Return [x, y] of the center of cell containing provided text 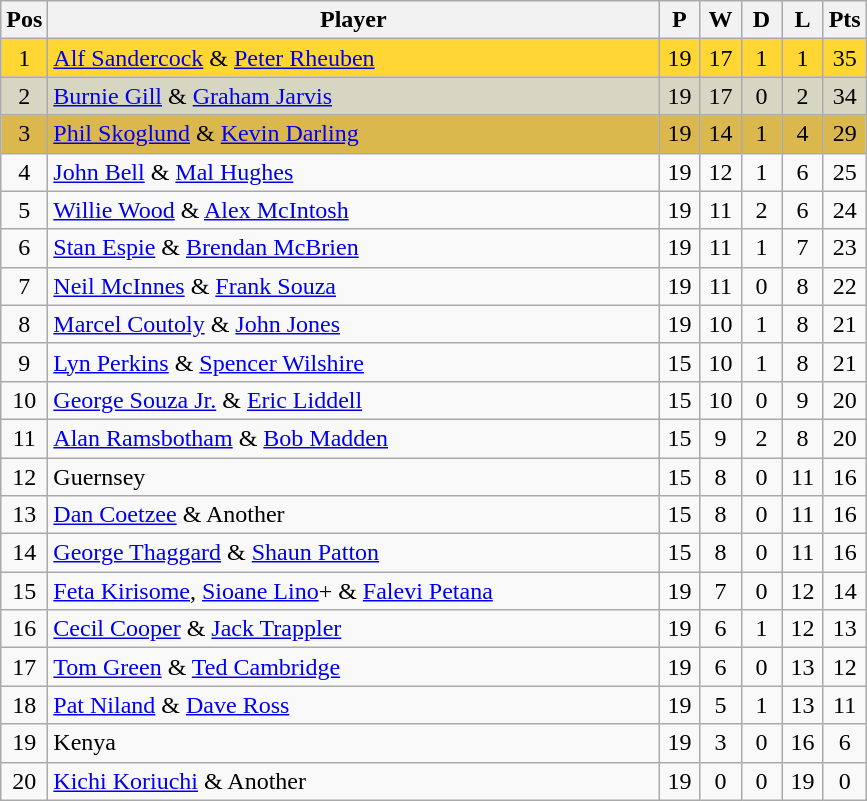
24 [844, 210]
Kichi Koriuchi & Another [354, 781]
Cecil Cooper & Jack Trappler [354, 629]
Lyn Perkins & Spencer Wilshire [354, 362]
34 [844, 96]
Willie Wood & Alex McIntosh [354, 210]
John Bell & Mal Hughes [354, 172]
Marcel Coutoly & John Jones [354, 324]
Player [354, 20]
23 [844, 248]
George Souza Jr. & Eric Liddell [354, 400]
Guernsey [354, 477]
P [680, 20]
Tom Green & Ted Cambridge [354, 667]
George Thaggard & Shaun Patton [354, 553]
Pos [24, 20]
Alf Sandercock & Peter Rheuben [354, 58]
29 [844, 134]
Burnie Gill & Graham Jarvis [354, 96]
25 [844, 172]
D [762, 20]
22 [844, 286]
Dan Coetzee & Another [354, 515]
Alan Ramsbotham & Bob Madden [354, 438]
18 [24, 705]
L [802, 20]
W [720, 20]
Pat Niland & Dave Ross [354, 705]
Feta Kirisome, Sioane Lino+ & Falevi Petana [354, 591]
Neil McInnes & Frank Souza [354, 286]
35 [844, 58]
Kenya [354, 743]
Stan Espie & Brendan McBrien [354, 248]
Phil Skoglund & Kevin Darling [354, 134]
Pts [844, 20]
